Locate the cell with the specified text and output its (x, y) center coordinate. 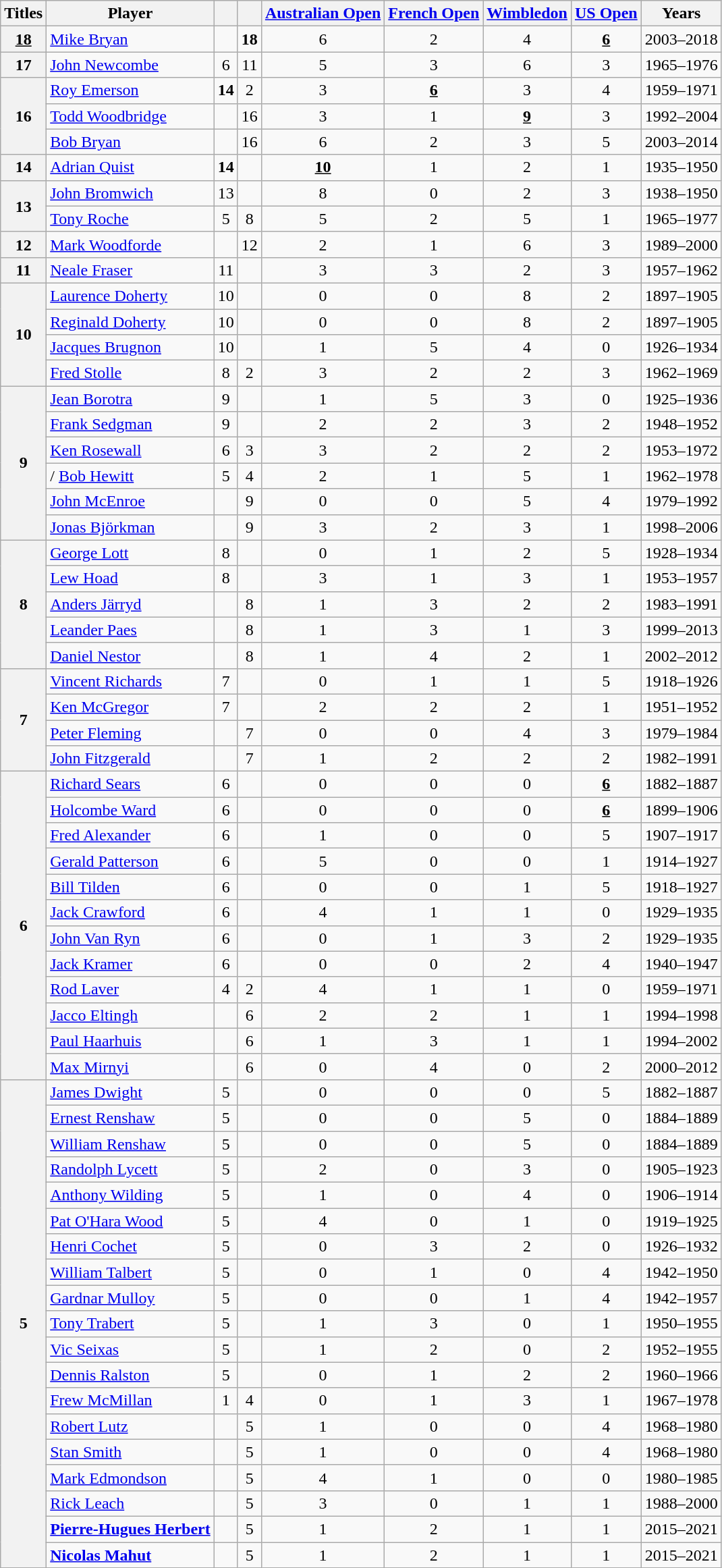
Todd Woodbridge (131, 116)
1919–1925 (682, 1221)
1906–1914 (682, 1195)
Laurence Doherty (131, 296)
Dennis Ralston (131, 1375)
17 (24, 65)
Jacco Eltingh (131, 1015)
Wimbledon (528, 13)
Peter Fleming (131, 732)
Holcombe Ward (131, 810)
Mike Bryan (131, 39)
1938–1950 (682, 193)
Randolph Lycett (131, 1170)
1994–1998 (682, 1015)
1926–1932 (682, 1247)
George Lott (131, 553)
John Van Ryn (131, 938)
Anders Järryd (131, 604)
John McEnroe (131, 502)
Nicolas Mahut (131, 1555)
2003–2014 (682, 142)
Fred Stolle (131, 373)
1980–1985 (682, 1478)
1957–1962 (682, 270)
Richard Sears (131, 784)
1948–1952 (682, 425)
Ken Rosewall (131, 450)
1965–1977 (682, 219)
1940–1947 (682, 964)
1899–1906 (682, 810)
1982–1991 (682, 759)
1967–1978 (682, 1401)
2002–2012 (682, 655)
John Bromwich (131, 193)
Ernest Renshaw (131, 1118)
1979–1992 (682, 502)
1953–1957 (682, 578)
Gerald Patterson (131, 861)
1907–1917 (682, 836)
/ Bob Hewitt (131, 476)
1994–2002 (682, 1041)
Rick Leach (131, 1503)
French Open (434, 13)
Titles (24, 13)
John Fitzgerald (131, 759)
Ken McGregor (131, 707)
2000–2012 (682, 1066)
Jean Borotra (131, 399)
1989–2000 (682, 244)
Henri Cochet (131, 1247)
1928–1934 (682, 553)
1926–1934 (682, 348)
Fred Alexander (131, 836)
Frew McMillan (131, 1401)
Jack Crawford (131, 913)
Lew Hoad (131, 578)
Tony Trabert (131, 1324)
Gardnar Mulloy (131, 1298)
Leander Paes (131, 630)
William Talbert (131, 1272)
Bob Bryan (131, 142)
1952–1955 (682, 1349)
Roy Emerson (131, 90)
Stan Smith (131, 1452)
Robert Lutz (131, 1426)
Jacques Brugnon (131, 348)
Neale Fraser (131, 270)
1962–1978 (682, 476)
Australian Open (323, 13)
1965–1976 (682, 65)
1951–1952 (682, 707)
Mark Edmondson (131, 1478)
1925–1936 (682, 399)
Bill Tilden (131, 887)
Daniel Nestor (131, 655)
1979–1984 (682, 732)
1918–1926 (682, 681)
1953–1972 (682, 450)
Max Mirnyi (131, 1066)
1918–1927 (682, 887)
1942–1950 (682, 1272)
James Dwight (131, 1092)
1950–1955 (682, 1324)
1998–2006 (682, 527)
1999–2013 (682, 630)
1935–1950 (682, 167)
Tony Roche (131, 219)
Paul Haarhuis (131, 1041)
1992–2004 (682, 116)
Pierre-Hugues Herbert (131, 1529)
1905–1923 (682, 1170)
Jonas Björkman (131, 527)
Vic Seixas (131, 1349)
Rod Laver (131, 990)
Vincent Richards (131, 681)
Mark Woodforde (131, 244)
Jack Kramer (131, 964)
1914–1927 (682, 861)
Player (131, 13)
Frank Sedgman (131, 425)
John Newcombe (131, 65)
Adrian Quist (131, 167)
1983–1991 (682, 604)
US Open (606, 13)
Anthony Wilding (131, 1195)
2003–2018 (682, 39)
Reginald Doherty (131, 322)
Years (682, 13)
1960–1966 (682, 1375)
1942–1957 (682, 1298)
1988–2000 (682, 1503)
William Renshaw (131, 1144)
1962–1969 (682, 373)
Pat O'Hara Wood (131, 1221)
